Scan for the cell matching the given text and deliver its (X, Y) coordinate at center. 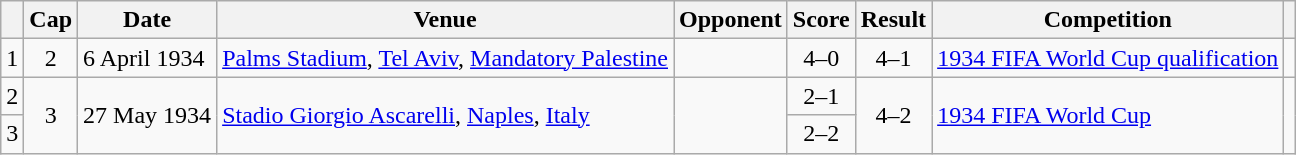
Score (821, 20)
1934 FIFA World Cup qualification (1108, 58)
Result (893, 20)
27 May 1934 (148, 115)
Cap (51, 20)
Date (148, 20)
Opponent (731, 20)
4–0 (821, 58)
Venue (446, 20)
1 (12, 58)
4–2 (893, 115)
2–1 (821, 96)
1934 FIFA World Cup (1108, 115)
Palms Stadium, Tel Aviv, Mandatory Palestine (446, 58)
4–1 (893, 58)
Competition (1108, 20)
6 April 1934 (148, 58)
Stadio Giorgio Ascarelli, Naples, Italy (446, 115)
2–2 (821, 134)
